Determine the [x, y] coordinate at the center of the cell enclosing the given text.  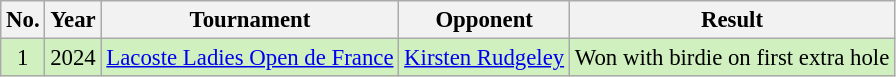
Won with birdie on first extra hole [732, 58]
Tournament [250, 20]
Result [732, 20]
Lacoste Ladies Open de France [250, 58]
2024 [73, 58]
1 [23, 58]
Kirsten Rudgeley [484, 58]
No. [23, 20]
Opponent [484, 20]
Year [73, 20]
